Detect which cell encompasses the target text, then output its (X, Y) center coordinate. 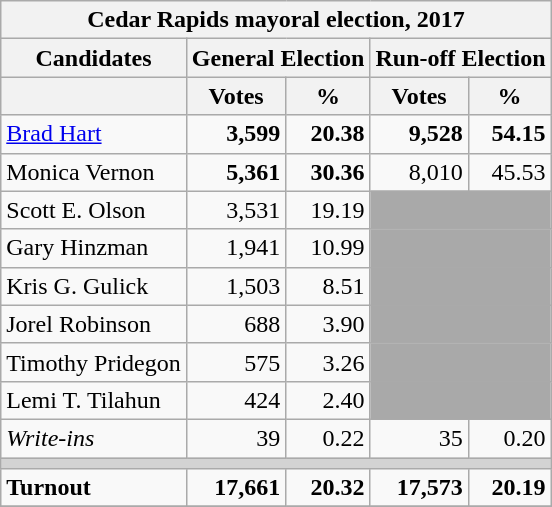
20.32 (328, 488)
Candidates (94, 58)
Jorel Robinson (94, 324)
30.36 (328, 172)
Cedar Rapids mayoral election, 2017 (276, 20)
Scott E. Olson (94, 210)
Gary Hinzman (94, 248)
17,573 (419, 488)
3,599 (236, 134)
575 (236, 362)
1,503 (236, 286)
424 (236, 400)
Turnout (94, 488)
54.15 (510, 134)
Run-off Election (460, 58)
Write-ins (94, 438)
10.99 (328, 248)
17,661 (236, 488)
35 (419, 438)
Brad Hart (94, 134)
Monica Vernon (94, 172)
0.22 (328, 438)
9,528 (419, 134)
45.53 (510, 172)
2.40 (328, 400)
8.51 (328, 286)
Kris G. Gulick (94, 286)
8,010 (419, 172)
3.90 (328, 324)
3,531 (236, 210)
3.26 (328, 362)
688 (236, 324)
1,941 (236, 248)
Timothy Pridegon (94, 362)
20.38 (328, 134)
39 (236, 438)
General Election (278, 58)
20.19 (510, 488)
5,361 (236, 172)
0.20 (510, 438)
19.19 (328, 210)
Lemi T. Tilahun (94, 400)
